Scan for the cell matching the given text and deliver its [x, y] coordinate at center. 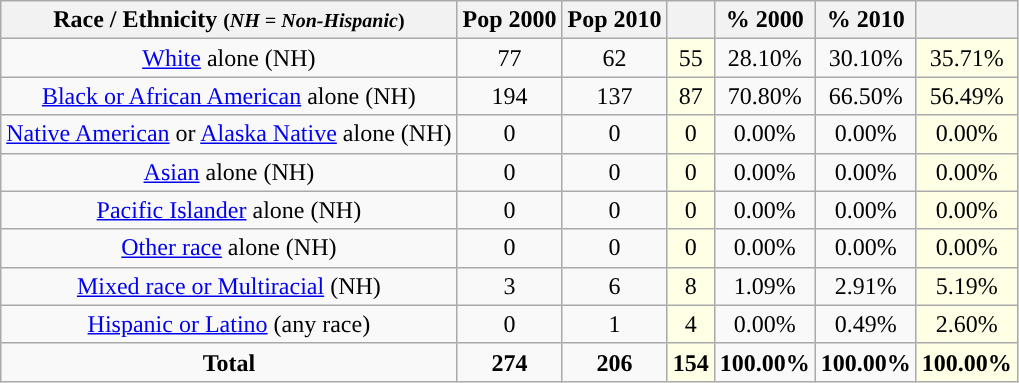
% 2010 [866, 20]
Mixed race or Multiracial (NH) [229, 286]
Pop 2000 [510, 20]
28.10% [764, 58]
Black or African American alone (NH) [229, 96]
4 [690, 324]
Asian alone (NH) [229, 172]
274 [510, 362]
White alone (NH) [229, 58]
194 [510, 96]
6 [614, 286]
30.10% [866, 58]
Hispanic or Latino (any race) [229, 324]
Other race alone (NH) [229, 248]
137 [614, 96]
35.71% [966, 58]
Native American or Alaska Native alone (NH) [229, 134]
77 [510, 58]
8 [690, 286]
2.60% [966, 324]
87 [690, 96]
66.50% [866, 96]
Race / Ethnicity (NH = Non-Hispanic) [229, 20]
Total [229, 362]
3 [510, 286]
1 [614, 324]
Pacific Islander alone (NH) [229, 210]
Pop 2010 [614, 20]
56.49% [966, 96]
55 [690, 58]
70.80% [764, 96]
% 2000 [764, 20]
154 [690, 362]
206 [614, 362]
2.91% [866, 286]
62 [614, 58]
1.09% [764, 286]
5.19% [966, 286]
0.49% [866, 324]
